Scan for the cell matching the given text and deliver its (x, y) coordinate at center. 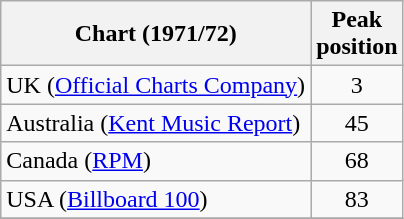
Canada (RPM) (156, 161)
Australia (Kent Music Report) (156, 123)
UK (Official Charts Company) (156, 85)
3 (357, 85)
83 (357, 199)
USA (Billboard 100) (156, 199)
Peakposition (357, 34)
45 (357, 123)
68 (357, 161)
Chart (1971/72) (156, 34)
